Capture the cell that displays the provided text and extract its (x, y) central coordinate. 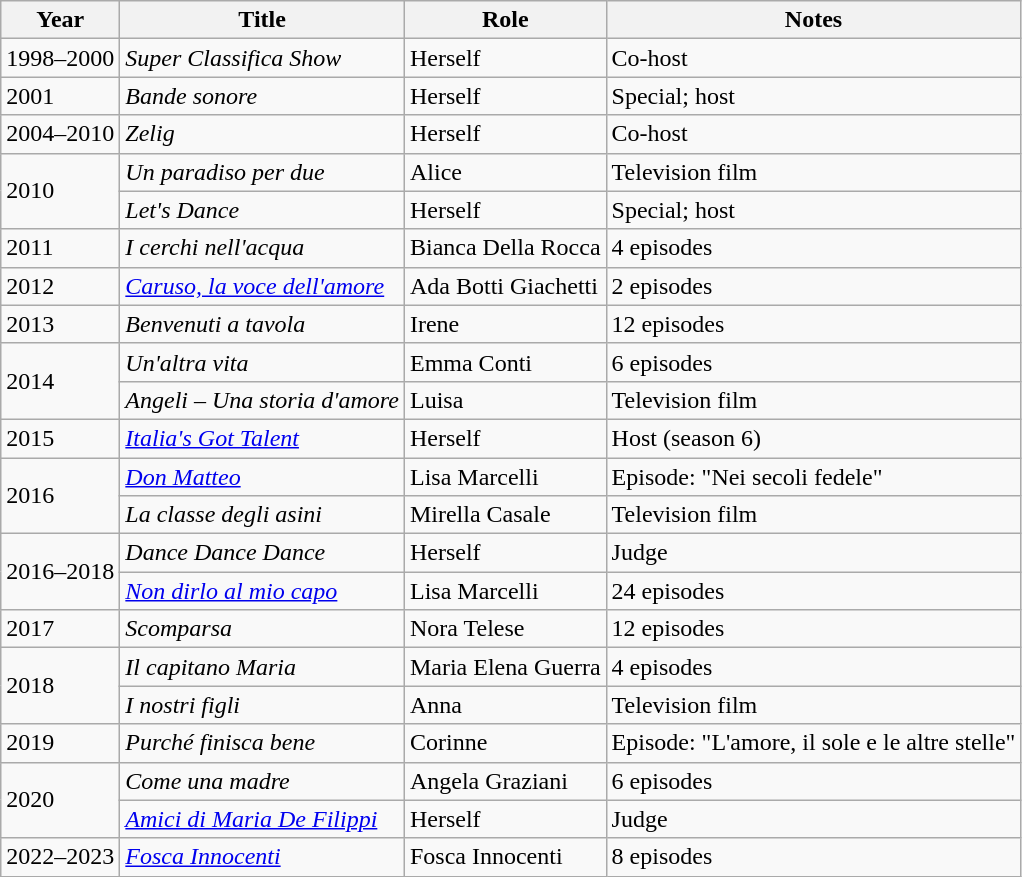
2020 (60, 800)
Un paradiso per due (262, 172)
Luisa (505, 400)
2011 (60, 248)
2013 (60, 324)
I cerchi nell'acqua (262, 248)
Title (262, 20)
Role (505, 20)
Scomparsa (262, 629)
Notes (814, 20)
Maria Elena Guerra (505, 667)
Episode: "L'amore, il sole e le altre stelle" (814, 743)
1998–2000 (60, 58)
Purché finisca bene (262, 743)
Zelig (262, 134)
Let's Dance (262, 210)
Year (60, 20)
2015 (60, 438)
2 episodes (814, 286)
Irene (505, 324)
2018 (60, 686)
Angela Graziani (505, 781)
8 episodes (814, 857)
Italia's Got Talent (262, 438)
2019 (60, 743)
Mirella Casale (505, 515)
Benvenuti a tavola (262, 324)
Anna (505, 705)
Un'altra vita (262, 362)
Alice (505, 172)
La classe degli asini (262, 515)
Non dirlo al mio capo (262, 591)
Emma Conti (505, 362)
Corinne (505, 743)
2012 (60, 286)
2022–2023 (60, 857)
24 episodes (814, 591)
Angeli – Una storia d'amore (262, 400)
Bande sonore (262, 96)
2004–2010 (60, 134)
Dance Dance Dance (262, 553)
Host (season 6) (814, 438)
Super Classifica Show (262, 58)
2010 (60, 191)
Come una madre (262, 781)
2017 (60, 629)
2014 (60, 381)
2016 (60, 496)
2001 (60, 96)
Ada Botti Giachetti (505, 286)
Caruso, la voce dell'amore (262, 286)
Amici di Maria De Filippi (262, 819)
I nostri figli (262, 705)
Il capitano Maria (262, 667)
2016–2018 (60, 572)
Don Matteo (262, 477)
Nora Telese (505, 629)
Episode: "Nei secoli fedele" (814, 477)
Bianca Della Rocca (505, 248)
